Extract the (x, y) coordinate from the center of the cell holding the provided text.  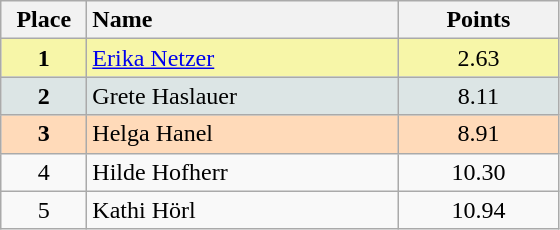
2 (44, 96)
1 (44, 58)
4 (44, 172)
Hilde Hofherr (242, 172)
8.91 (478, 134)
Place (44, 20)
8.11 (478, 96)
10.30 (478, 172)
10.94 (478, 210)
Erika Netzer (242, 58)
Grete Haslauer (242, 96)
Kathi Hörl (242, 210)
Name (242, 20)
2.63 (478, 58)
Points (478, 20)
5 (44, 210)
3 (44, 134)
Helga Hanel (242, 134)
